Pinpoint the cell where the given text exists, returning its [x, y] midpoint coordinate. 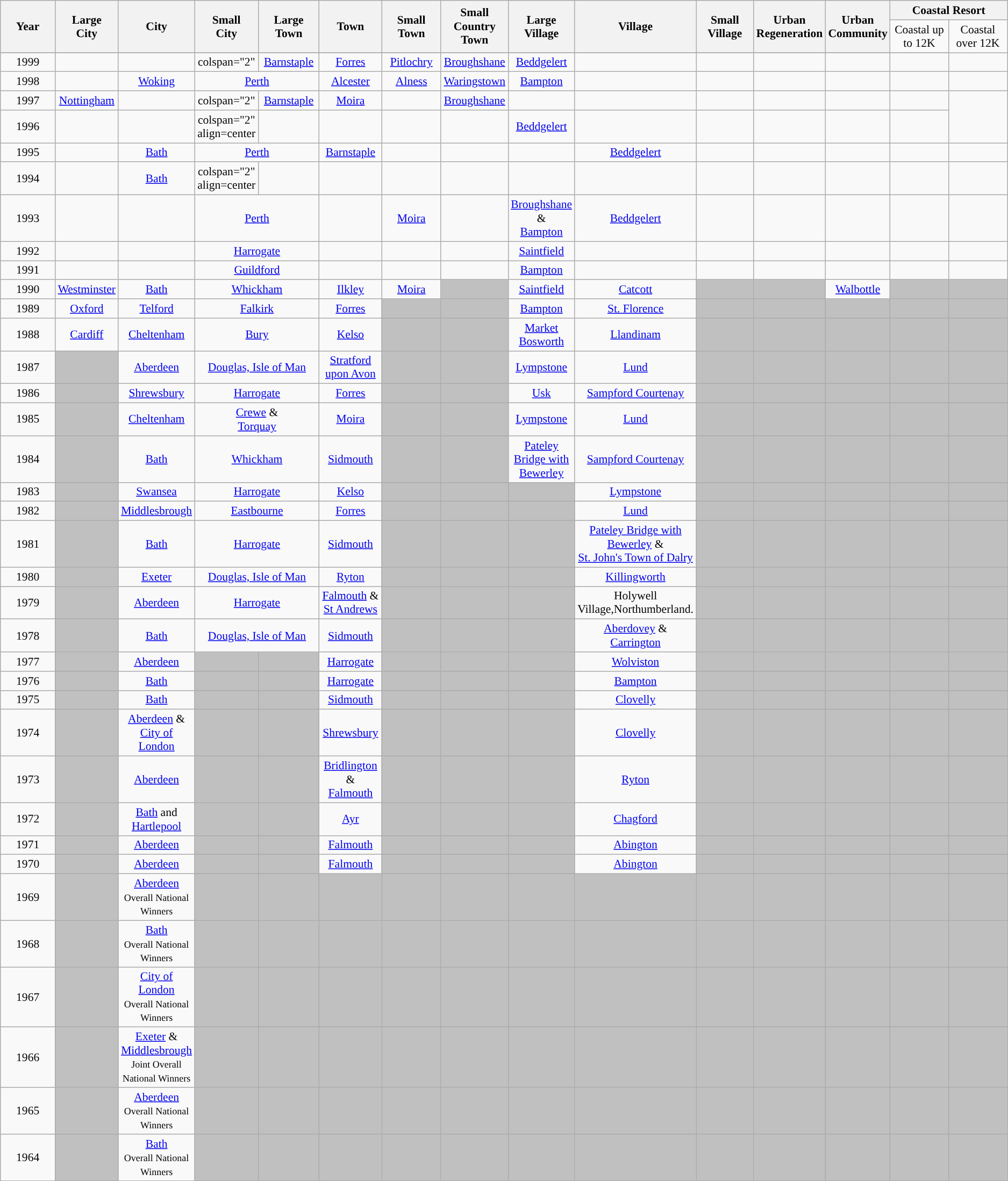
1969 [28, 898]
1993 [28, 218]
Small Country Town [474, 27]
1971 [28, 845]
1977 [28, 662]
1998 [28, 82]
1997 [28, 101]
SmallCity [226, 27]
Cardiff [87, 334]
Pateley Bridge with Bewerley [541, 459]
1986 [28, 393]
1976 [28, 681]
1964 [28, 1158]
Year [28, 27]
1999 [28, 62]
Crewe &Torquay [257, 419]
Oxford [87, 309]
1984 [28, 459]
Bury [257, 334]
Llandinam [635, 334]
Alcester [351, 82]
Pitlochry [411, 62]
1996 [28, 127]
Usk [541, 393]
LargeTown [289, 27]
1974 [28, 733]
Chagford [635, 819]
Coastal over 12K [977, 37]
1973 [28, 779]
Wolviston [635, 662]
1987 [28, 368]
1985 [28, 419]
1990 [28, 290]
UrbanCommunity [857, 27]
City of LondonOverall National Winners [156, 997]
Ayr [351, 819]
Swansea [156, 492]
Falmouth &St Andrews [351, 603]
Guildford [257, 270]
Eastbourne [257, 511]
1966 [28, 1057]
1991 [28, 270]
1978 [28, 635]
1994 [28, 178]
Holywell Village,Northumberland. [635, 603]
SmallVillage [725, 27]
Bridlington &Falmouth [351, 779]
Broughshane &Bampton [541, 218]
LargeVillage [541, 27]
1982 [28, 511]
1965 [28, 1111]
1981 [28, 544]
1967 [28, 997]
Town [351, 27]
City [156, 27]
1980 [28, 577]
Market Bosworth [541, 334]
Falkirk [257, 309]
Aberdeen &City of London [156, 733]
1989 [28, 309]
Telford [156, 309]
Alness [411, 82]
Exeter &MiddlesbroughJoint Overall National Winners [156, 1057]
LargeCity [87, 27]
Coastal up to 12K [919, 37]
1972 [28, 819]
Aberdovey &Carrington [635, 635]
Bath andHartlepool [156, 819]
Woking [156, 82]
Exeter [156, 577]
1975 [28, 700]
Coastal Resort [949, 10]
Killingworth [635, 577]
SmallTown [411, 27]
1970 [28, 864]
St. Florence [635, 309]
1988 [28, 334]
Westminster [87, 290]
Nottingham [87, 101]
1995 [28, 153]
Village [635, 27]
UrbanRegeneration [790, 27]
Catcott [635, 290]
Middlesbrough [156, 511]
Walbottle [857, 290]
1968 [28, 944]
1992 [28, 251]
Waringstown [474, 82]
1983 [28, 492]
Ilkley [351, 290]
Pateley Bridge with Bewerley &St. John's Town of Dalry [635, 544]
1979 [28, 603]
Stratford upon Avon [351, 368]
